Locate the cell with the specified text and output its [x, y] center coordinate. 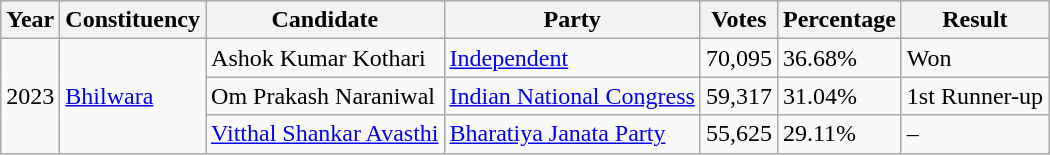
Bharatiya Janata Party [572, 134]
Indian National Congress [572, 96]
Votes [738, 20]
Result [974, 20]
Vitthal Shankar Avasthi [325, 134]
36.68% [839, 58]
– [974, 134]
Won [974, 58]
29.11% [839, 134]
Party [572, 20]
1st Runner-up [974, 96]
70,095 [738, 58]
2023 [30, 96]
Bhilwara [133, 96]
Ashok Kumar Kothari [325, 58]
Constituency [133, 20]
55,625 [738, 134]
59,317 [738, 96]
Year [30, 20]
31.04% [839, 96]
Independent [572, 58]
Candidate [325, 20]
Om Prakash Naraniwal [325, 96]
Percentage [839, 20]
